Identify which cell holds the provided text, then report its (x, y) central coordinate. 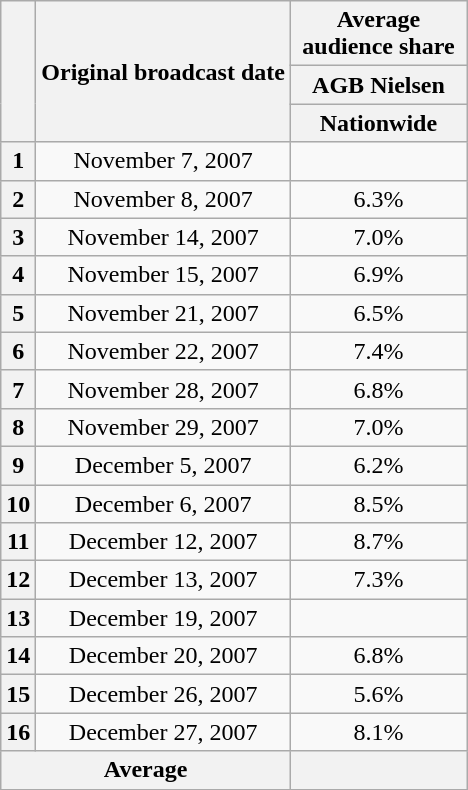
8.1% (378, 732)
6 (18, 351)
12 (18, 580)
10 (18, 503)
11 (18, 542)
8.7% (378, 542)
December 5, 2007 (164, 465)
December 26, 2007 (164, 694)
November 15, 2007 (164, 275)
November 8, 2007 (164, 199)
6.9% (378, 275)
December 13, 2007 (164, 580)
Average (146, 770)
7 (18, 389)
16 (18, 732)
6.3% (378, 199)
6.2% (378, 465)
November 21, 2007 (164, 313)
Nationwide (378, 123)
7.4% (378, 351)
9 (18, 465)
Average audience share (378, 34)
14 (18, 656)
4 (18, 275)
2 (18, 199)
Original broadcast date (164, 72)
3 (18, 237)
December 20, 2007 (164, 656)
1 (18, 161)
5 (18, 313)
November 14, 2007 (164, 237)
6.5% (378, 313)
November 29, 2007 (164, 427)
December 27, 2007 (164, 732)
AGB Nielsen (378, 85)
7.3% (378, 580)
November 7, 2007 (164, 161)
December 6, 2007 (164, 503)
December 19, 2007 (164, 618)
13 (18, 618)
15 (18, 694)
November 28, 2007 (164, 389)
5.6% (378, 694)
December 12, 2007 (164, 542)
November 22, 2007 (164, 351)
8 (18, 427)
8.5% (378, 503)
